Extract the (x, y) coordinate from the center of the cell holding the provided text.  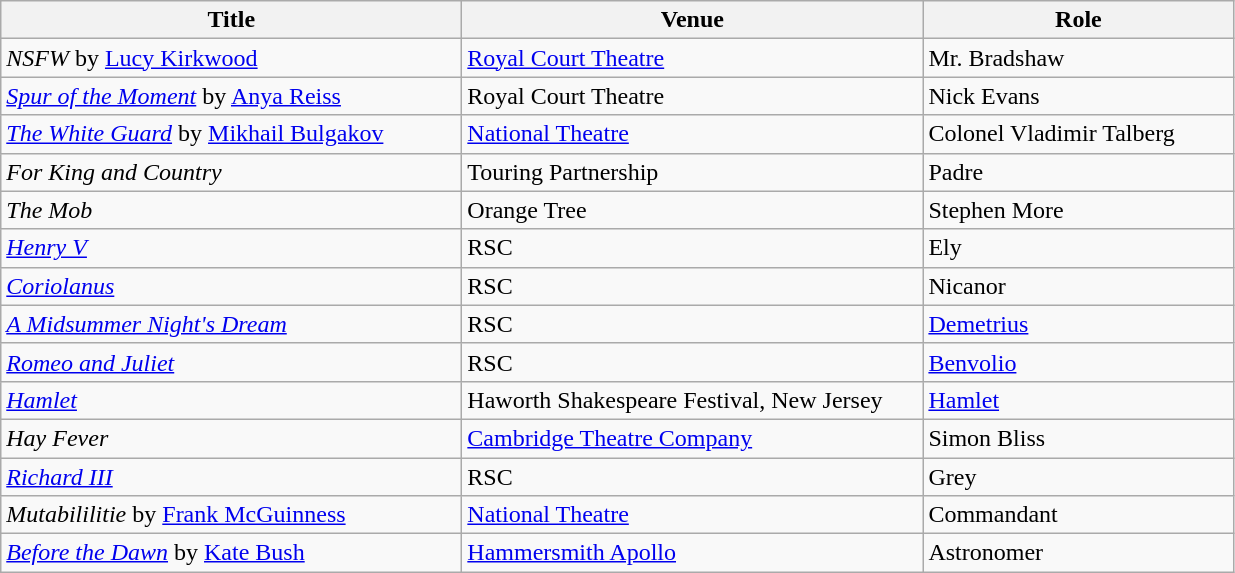
Orange Tree (692, 210)
Commandant (1078, 515)
Hammersmith Apollo (692, 553)
Henry V (232, 248)
Nick Evans (1078, 96)
Coriolanus (232, 286)
Benvolio (1078, 362)
Title (232, 20)
NSFW by Lucy Kirkwood (232, 58)
Demetrius (1078, 324)
For King and Country (232, 172)
Nicanor (1078, 286)
The Mob (232, 210)
Simon Bliss (1078, 438)
Spur of the Moment by Anya Reiss (232, 96)
A Midsummer Night's Dream (232, 324)
Cambridge Theatre Company (692, 438)
Padre (1078, 172)
Before the Dawn by Kate Bush (232, 553)
Hay Fever (232, 438)
Haworth Shakespeare Festival, New Jersey (692, 400)
Mr. Bradshaw (1078, 58)
The White Guard by Mikhail Bulgakov (232, 134)
Richard III (232, 477)
Role (1078, 20)
Mutabililitie by Frank McGuinness (232, 515)
Romeo and Juliet (232, 362)
Touring Partnership (692, 172)
Venue (692, 20)
Astronomer (1078, 553)
Stephen More (1078, 210)
Grey (1078, 477)
Colonel Vladimir Talberg (1078, 134)
Ely (1078, 248)
